Output the [x, y] coordinate of the center of the cell containing the given text.  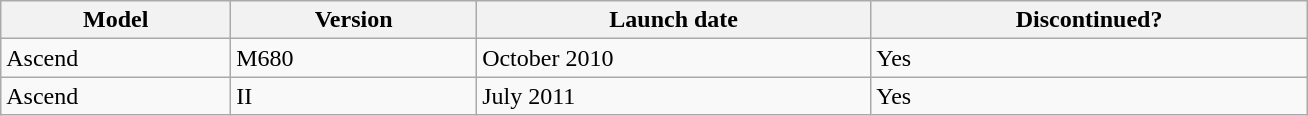
July 2011 [674, 96]
II [354, 96]
October 2010 [674, 58]
Launch date [674, 20]
Version [354, 20]
M680 [354, 58]
Model [116, 20]
Discontinued? [1090, 20]
